Search for the cell housing the specified text and yield its [x, y] center coordinate. 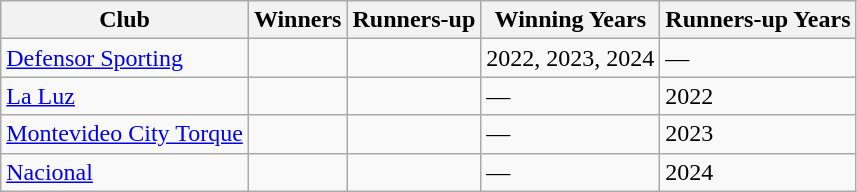
Club [125, 20]
Montevideo City Torque [125, 134]
Winners [298, 20]
2023 [758, 134]
Winning Years [570, 20]
Runners-up Years [758, 20]
La Luz [125, 96]
2024 [758, 172]
Runners-up [414, 20]
Defensor Sporting [125, 58]
2022 [758, 96]
Nacional [125, 172]
2022, 2023, 2024 [570, 58]
